Find where the given text appears and provide that cell's center as (X, Y) coordinate. 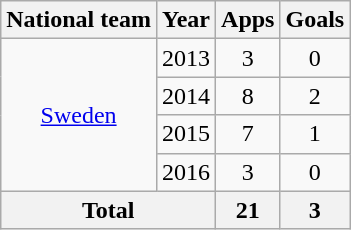
21 (248, 210)
Apps (248, 20)
2016 (186, 172)
8 (248, 96)
2013 (186, 58)
7 (248, 134)
2015 (186, 134)
Total (108, 210)
2014 (186, 96)
Sweden (79, 115)
National team (79, 20)
1 (315, 134)
2 (315, 96)
Year (186, 20)
Goals (315, 20)
